Pinpoint the cell where the given text exists, returning its (x, y) midpoint coordinate. 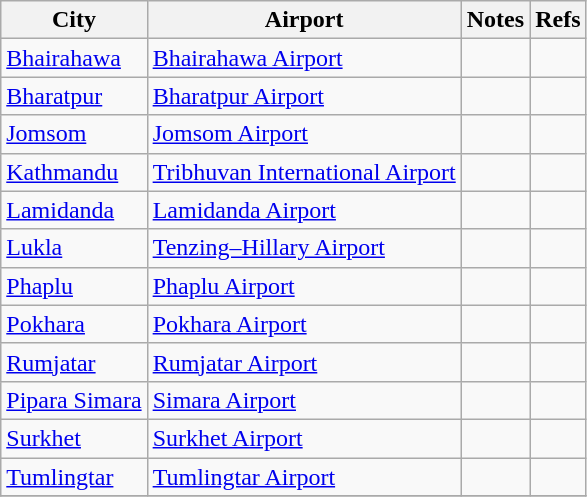
Rumjatar (74, 362)
Tribhuvan International Airport (304, 172)
Tumlingtar Airport (304, 477)
Jomsom (74, 134)
Jomsom Airport (304, 134)
Surkhet Airport (304, 438)
Bhairahawa Airport (304, 58)
Lamidanda (74, 210)
Phaplu Airport (304, 286)
Surkhet (74, 438)
Simara Airport (304, 400)
Bharatpur Airport (304, 96)
Bhairahawa (74, 58)
Refs (558, 20)
Airport (304, 20)
Rumjatar Airport (304, 362)
Lamidanda Airport (304, 210)
Pokhara (74, 324)
Phaplu (74, 286)
Tumlingtar (74, 477)
Lukla (74, 248)
Pipara Simara (74, 400)
Kathmandu (74, 172)
Bharatpur (74, 96)
Tenzing–Hillary Airport (304, 248)
City (74, 20)
Pokhara Airport (304, 324)
Notes (495, 20)
